Search for the cell housing the specified text and yield its (x, y) center coordinate. 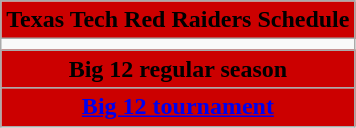
Big 12 tournament (178, 107)
Big 12 regular season (178, 69)
Texas Tech Red Raiders Schedule (178, 20)
